Return the [X, Y] coordinate for the center point of the cell that contains the specified text.  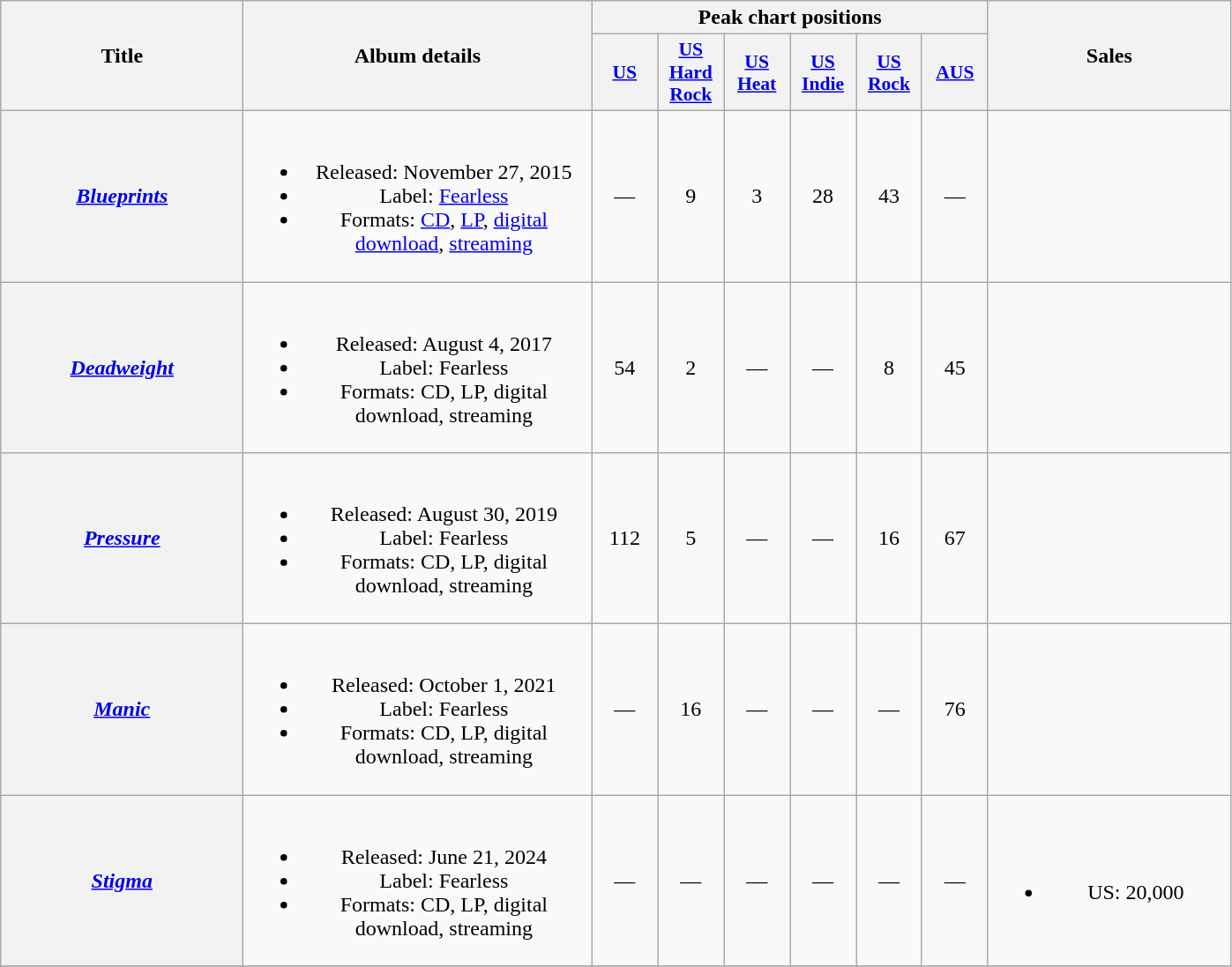
45 [954, 368]
5 [691, 539]
43 [889, 196]
Sales [1109, 56]
US: 20,000 [1109, 881]
USHard Rock [691, 72]
Released: June 21, 2024Label: FearlessFormats: CD, LP, digital download, streaming [418, 881]
Manic [122, 710]
2 [691, 368]
Released: October 1, 2021Label: FearlessFormats: CD, LP, digital download, streaming [418, 710]
USHeat [757, 72]
Deadweight [122, 368]
8 [889, 368]
AUS [954, 72]
Peak chart positions [790, 18]
Album details [418, 56]
Pressure [122, 539]
3 [757, 196]
USIndie [824, 72]
54 [624, 368]
Blueprints [122, 196]
Released: August 4, 2017Label: FearlessFormats: CD, LP, digital download, streaming [418, 368]
US [624, 72]
Stigma [122, 881]
Title [122, 56]
Released: August 30, 2019Label: FearlessFormats: CD, LP, digital download, streaming [418, 539]
USRock [889, 72]
Released: November 27, 2015Label: FearlessFormats: CD, LP, digital download, streaming [418, 196]
112 [624, 539]
67 [954, 539]
76 [954, 710]
28 [824, 196]
9 [691, 196]
